Extract the (X, Y) coordinate from the center of the cell holding the provided text.  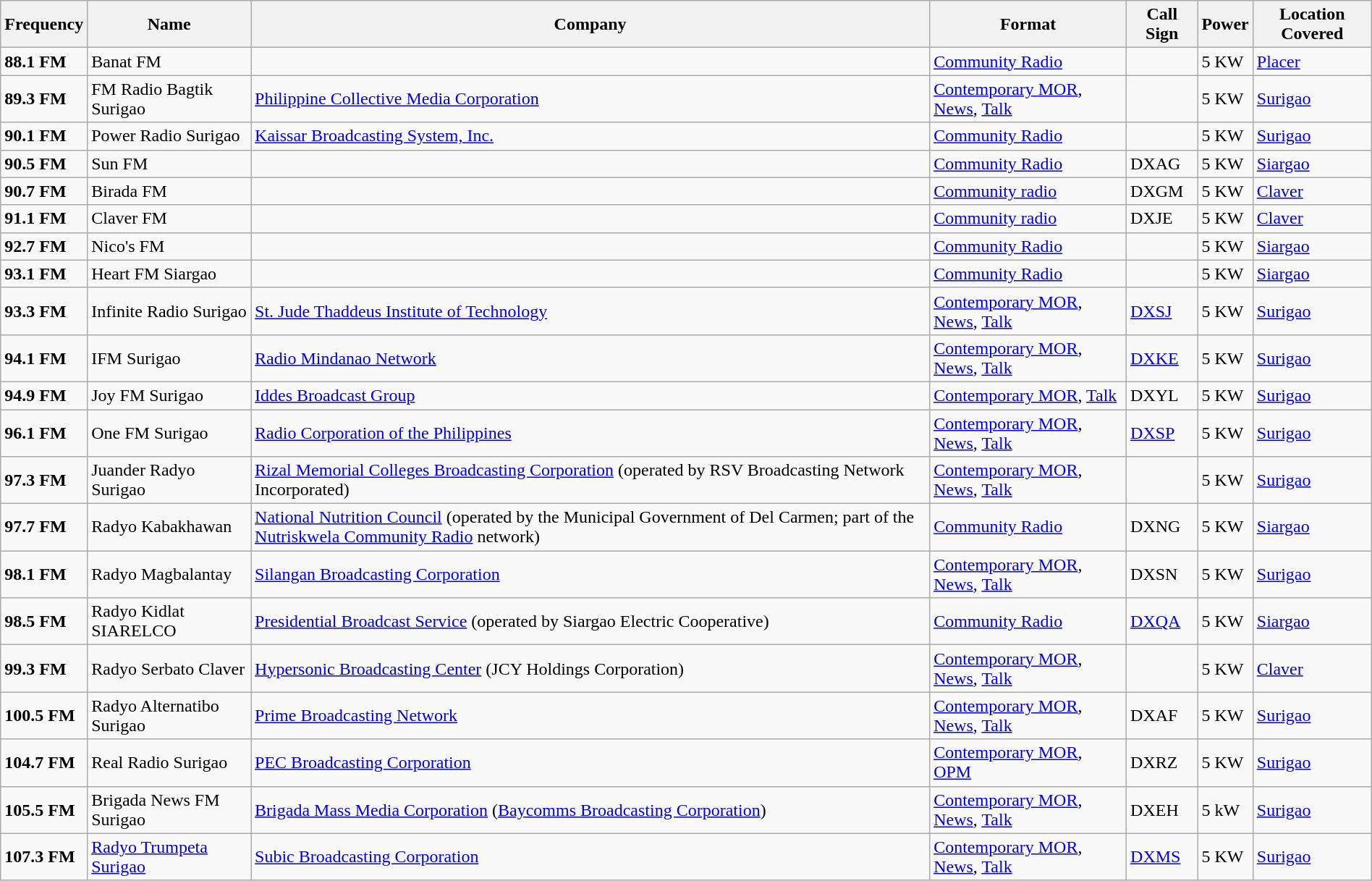
Iddes Broadcast Group (590, 395)
Company (590, 25)
Kaissar Broadcasting System, Inc. (590, 136)
FM Radio Bagtik Surigao (169, 98)
DXNG (1162, 527)
Radio Mindanao Network (590, 358)
National Nutrition Council (operated by the Municipal Government of Del Carmen; part of the Nutriskwela Community Radio network) (590, 527)
One FM Surigao (169, 433)
Radyo Kidlat SIARELCO (169, 621)
Joy FM Surigao (169, 395)
Nico's FM (169, 246)
Birada FM (169, 191)
Hypersonic Broadcasting Center (JCY Holdings Corporation) (590, 669)
DXQA (1162, 621)
91.1 FM (44, 219)
DXKE (1162, 358)
IFM Surigao (169, 358)
97.7 FM (44, 527)
DXSJ (1162, 311)
100.5 FM (44, 715)
97.3 FM (44, 481)
Infinite Radio Surigao (169, 311)
DXAG (1162, 164)
Philippine Collective Media Corporation (590, 98)
DXYL (1162, 395)
PEC Broadcasting Corporation (590, 763)
DXEH (1162, 809)
93.1 FM (44, 274)
DXGM (1162, 191)
88.1 FM (44, 62)
Juander Radyo Surigao (169, 481)
Frequency (44, 25)
98.1 FM (44, 575)
DXAF (1162, 715)
94.1 FM (44, 358)
DXSP (1162, 433)
Brigada News FM Surigao (169, 809)
Radyo Kabakhawan (169, 527)
St. Jude Thaddeus Institute of Technology (590, 311)
Format (1028, 25)
Presidential Broadcast Service (operated by Siargao Electric Cooperative) (590, 621)
Radyo Serbato Claver (169, 669)
96.1 FM (44, 433)
105.5 FM (44, 809)
Brigada Mass Media Corporation (Baycomms Broadcasting Corporation) (590, 809)
Name (169, 25)
Radyo Alternatibo Surigao (169, 715)
Banat FM (169, 62)
Subic Broadcasting Corporation (590, 857)
DXSN (1162, 575)
Silangan Broadcasting Corporation (590, 575)
Location Covered (1312, 25)
Power Radio Surigao (169, 136)
Power (1225, 25)
90.5 FM (44, 164)
Sun FM (169, 164)
Radio Corporation of the Philippines (590, 433)
Contemporary MOR, OPM (1028, 763)
Call Sign (1162, 25)
90.7 FM (44, 191)
92.7 FM (44, 246)
DXJE (1162, 219)
Radyo Magbalantay (169, 575)
Claver FM (169, 219)
99.3 FM (44, 669)
Rizal Memorial Colleges Broadcasting Corporation (operated by RSV Broadcasting Network Incorporated) (590, 481)
93.3 FM (44, 311)
Radyo Trumpeta Surigao (169, 857)
98.5 FM (44, 621)
Contemporary MOR, Talk (1028, 395)
104.7 FM (44, 763)
107.3 FM (44, 857)
89.3 FM (44, 98)
Placer (1312, 62)
DXRZ (1162, 763)
Heart FM Siargao (169, 274)
DXMS (1162, 857)
Real Radio Surigao (169, 763)
5 kW (1225, 809)
94.9 FM (44, 395)
90.1 FM (44, 136)
Prime Broadcasting Network (590, 715)
